Return the [x, y] coordinate for the center point of the cell that contains the specified text.  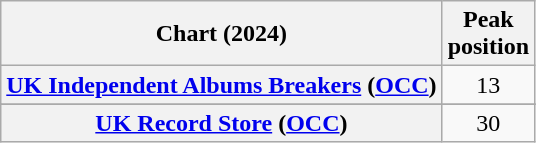
Chart (2024) [222, 34]
UK Record Store (OCC) [222, 123]
30 [488, 123]
UK Independent Albums Breakers (OCC) [222, 85]
13 [488, 85]
Peakposition [488, 34]
